Find where the given text appears and provide that cell's center as (X, Y) coordinate. 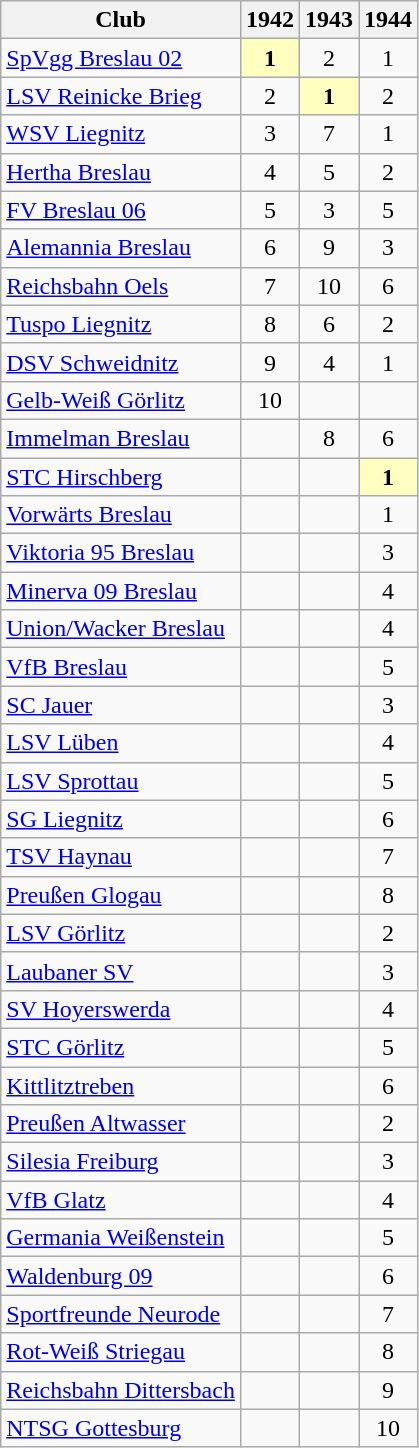
Club (121, 20)
LSV Sprottau (121, 781)
Laubaner SV (121, 971)
Rot-Weiß Striegau (121, 1352)
Vorwärts Breslau (121, 515)
STC Görlitz (121, 1047)
DSV Schweidnitz (121, 362)
Hertha Breslau (121, 172)
Preußen Altwasser (121, 1124)
LSV Görlitz (121, 933)
Minerva 09 Breslau (121, 591)
Reichsbahn Oels (121, 286)
Sportfreunde Neurode (121, 1314)
Waldenburg 09 (121, 1276)
SG Liegnitz (121, 819)
SC Jauer (121, 705)
Silesia Freiburg (121, 1162)
1944 (388, 20)
NTSG Gottesburg (121, 1428)
WSV Liegnitz (121, 134)
Reichsbahn Dittersbach (121, 1390)
Tuspo Liegnitz (121, 324)
Gelb-Weiß Görlitz (121, 400)
SpVgg Breslau 02 (121, 58)
Viktoria 95 Breslau (121, 553)
FV Breslau 06 (121, 210)
SV Hoyerswerda (121, 1009)
Preußen Glogau (121, 895)
VfB Breslau (121, 667)
Kittlitztreben (121, 1085)
VfB Glatz (121, 1200)
TSV Haynau (121, 857)
STC Hirschberg (121, 477)
Union/Wacker Breslau (121, 629)
1943 (328, 20)
LSV Lüben (121, 743)
LSV Reinicke Brieg (121, 96)
Alemannia Breslau (121, 248)
Germania Weißenstein (121, 1238)
Immelman Breslau (121, 438)
1942 (270, 20)
